From the cell containing the given text, extract its center point as [x, y] coordinate. 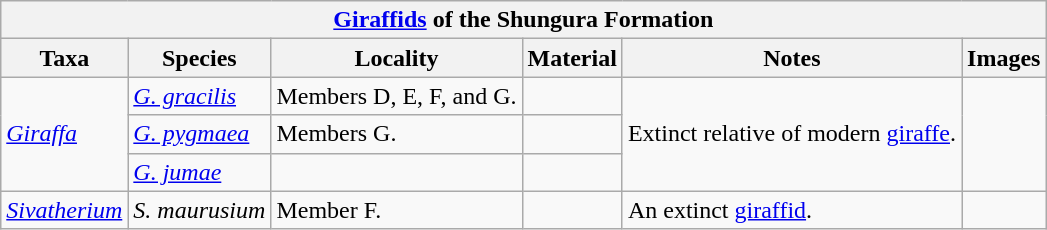
Giraffids of the Shungura Formation [524, 20]
Images [1004, 58]
Members D, E, F, and G. [396, 96]
Material [572, 58]
G. pygmaea [200, 134]
Extinct relative of modern giraffe. [792, 134]
Members G. [396, 134]
S. maurusium [200, 210]
Taxa [64, 58]
Giraffa [64, 134]
Species [200, 58]
G. gracilis [200, 96]
Sivatherium [64, 210]
Notes [792, 58]
An extinct giraffid. [792, 210]
Member F. [396, 210]
G. jumae [200, 172]
Locality [396, 58]
